Search for the cell housing the specified text and yield its [X, Y] center coordinate. 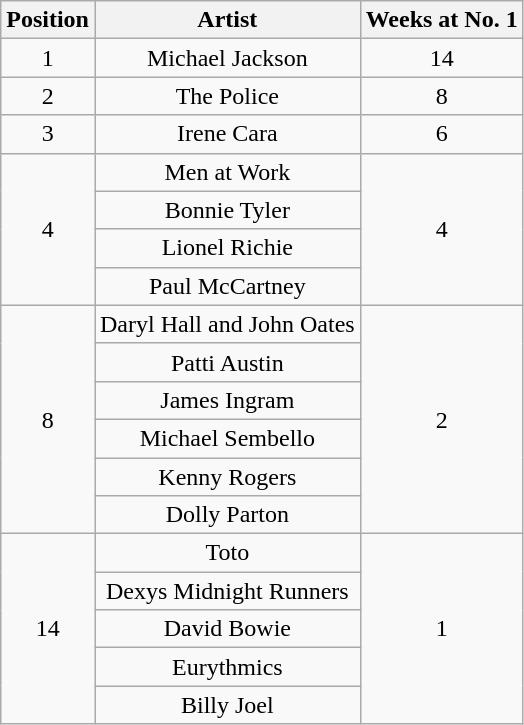
Men at Work [227, 172]
David Bowie [227, 629]
6 [442, 134]
Lionel Richie [227, 248]
The Police [227, 96]
Dexys Midnight Runners [227, 591]
3 [48, 134]
Artist [227, 20]
Kenny Rogers [227, 477]
Paul McCartney [227, 286]
Daryl Hall and John Oates [227, 324]
Eurythmics [227, 667]
Michael Sembello [227, 438]
Bonnie Tyler [227, 210]
Michael Jackson [227, 58]
Irene Cara [227, 134]
James Ingram [227, 400]
Weeks at No. 1 [442, 20]
Billy Joel [227, 705]
Patti Austin [227, 362]
Toto [227, 553]
Position [48, 20]
Dolly Parton [227, 515]
